Output the (x, y) coordinate of the center of the cell containing the given text.  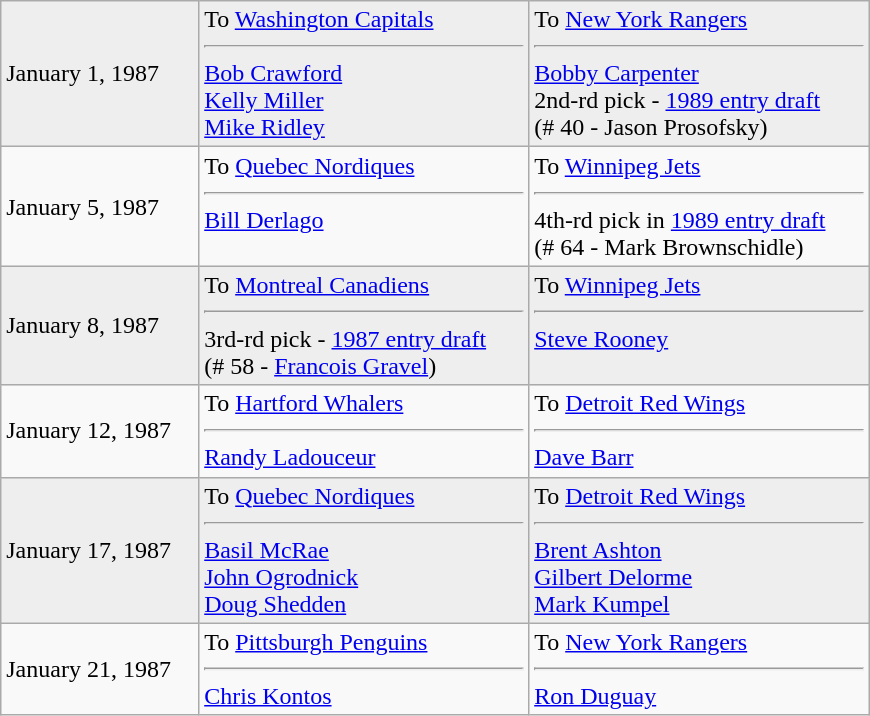
January 5, 1987 (100, 206)
January 12, 1987 (100, 431)
To Winnipeg JetsSteve Rooney (700, 326)
To Winnipeg Jets4th-rd pick in 1989 entry draft(# 64 - Mark Brownschidle) (700, 206)
To Montreal Canadiens3rd-rd pick - 1987 entry draft(# 58 - Francois Gravel) (364, 326)
To New York RangersRon Duguay (700, 669)
January 1, 1987 (100, 74)
To Detroit Red WingsDave Barr (700, 431)
January 17, 1987 (100, 550)
To Quebec NordiquesBasil McRaeJohn OgrodnickDoug Shedden (364, 550)
To Pittsburgh PenguinsChris Kontos (364, 669)
To Quebec NordiquesBill Derlago (364, 206)
To Detroit Red WingsBrent AshtonGilbert DelormeMark Kumpel (700, 550)
January 21, 1987 (100, 669)
January 8, 1987 (100, 326)
To New York RangersBobby Carpenter2nd-rd pick - 1989 entry draft(# 40 - Jason Prosofsky) (700, 74)
To Washington CapitalsBob CrawfordKelly MillerMike Ridley (364, 74)
To Hartford WhalersRandy Ladouceur (364, 431)
